Provide the (X, Y) coordinate of the cell's center where the given text is located.  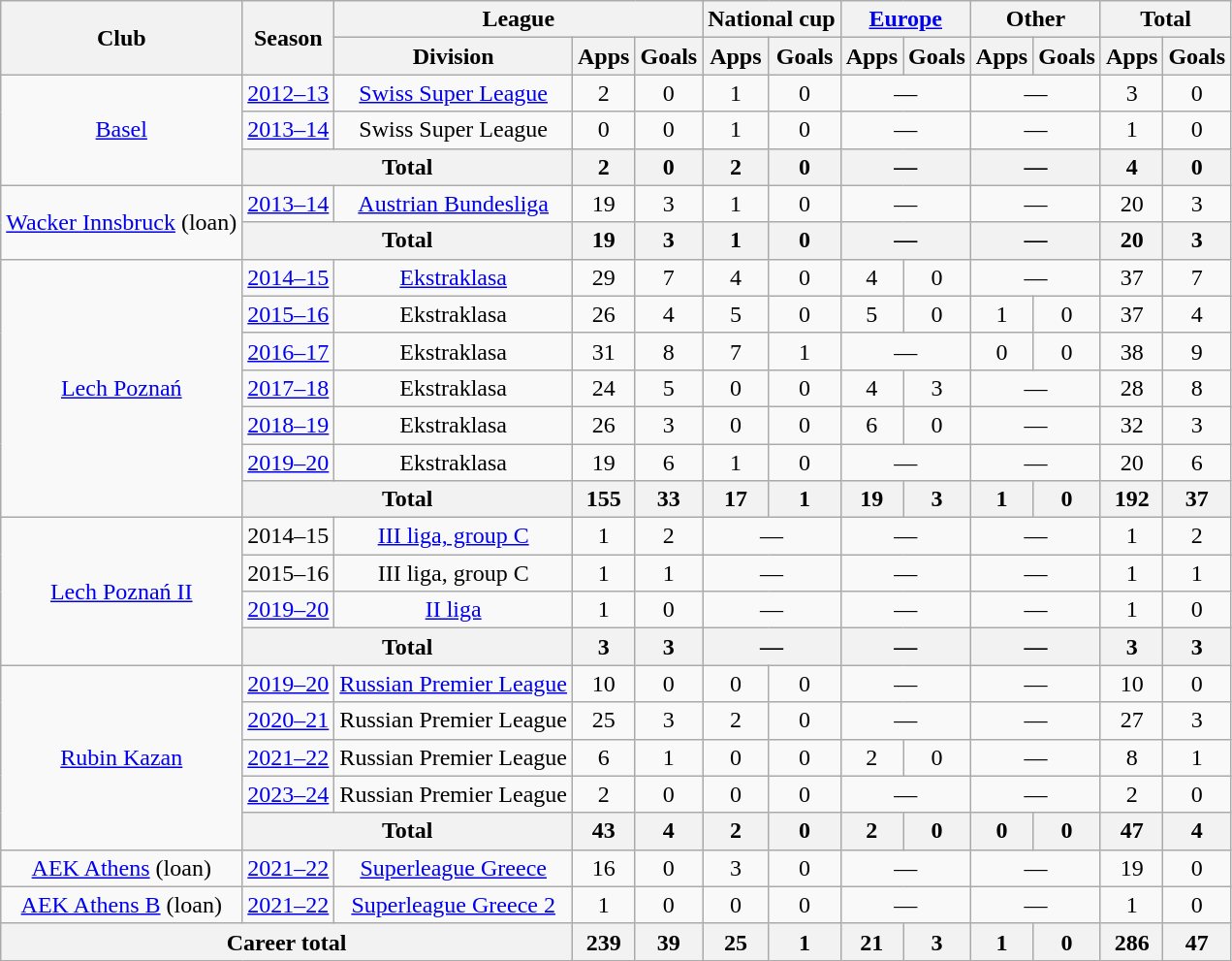
28 (1131, 388)
33 (669, 499)
Basel (122, 130)
2020–21 (289, 721)
AEK Athens B (loan) (122, 905)
National cup (772, 19)
Division (454, 56)
39 (669, 942)
17 (736, 499)
II liga (454, 610)
43 (604, 831)
21 (871, 942)
2017–18 (289, 388)
2018–19 (289, 425)
Rubin Kazan (122, 757)
League (519, 19)
Austrian Bundesliga (454, 204)
Europe (905, 19)
Other (1035, 19)
27 (1131, 721)
Season (289, 38)
29 (604, 277)
2012–13 (289, 93)
Lech Poznań (122, 388)
16 (604, 868)
286 (1131, 942)
239 (604, 942)
155 (604, 499)
2023–24 (289, 794)
32 (1131, 425)
Lech Poznań II (122, 592)
Superleague Greece 2 (454, 905)
Superleague Greece (454, 868)
Career total (287, 942)
9 (1197, 351)
2016–17 (289, 351)
192 (1131, 499)
AEK Athens (loan) (122, 868)
24 (604, 388)
Wacker Innsbruck (loan) (122, 222)
31 (604, 351)
Club (122, 38)
38 (1131, 351)
